Return [X, Y] of the center of cell containing provided text 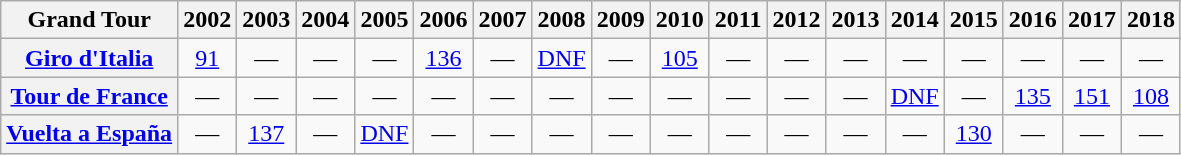
2002 [208, 20]
2008 [562, 20]
2012 [796, 20]
135 [1032, 96]
Vuelta a España [90, 134]
2017 [1092, 20]
151 [1092, 96]
105 [680, 58]
2006 [444, 20]
2011 [738, 20]
2016 [1032, 20]
137 [266, 134]
2009 [620, 20]
2014 [914, 20]
2004 [326, 20]
2003 [266, 20]
2010 [680, 20]
2005 [384, 20]
108 [1150, 96]
2015 [974, 20]
2007 [502, 20]
136 [444, 58]
Grand Tour [90, 20]
130 [974, 134]
91 [208, 58]
2013 [856, 20]
Tour de France [90, 96]
Giro d'Italia [90, 58]
2018 [1150, 20]
